For the text-containing cell, return its midpoint in (X, Y) coordinate format. 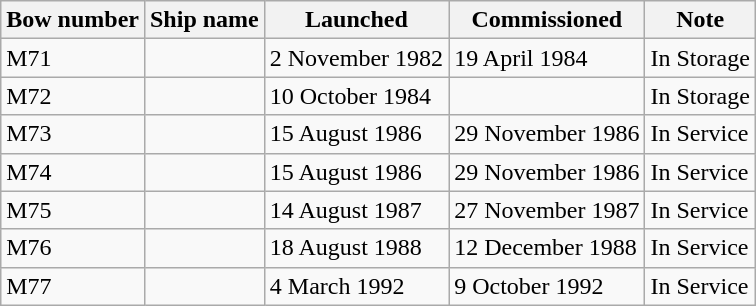
2 November 1982 (356, 58)
M71 (73, 58)
M73 (73, 134)
Commissioned (547, 20)
M77 (73, 286)
Launched (356, 20)
Note (700, 20)
M72 (73, 96)
14 August 1987 (356, 210)
M75 (73, 210)
12 December 1988 (547, 248)
Bow number (73, 20)
M74 (73, 172)
10 October 1984 (356, 96)
27 November 1987 (547, 210)
Ship name (204, 20)
M76 (73, 248)
18 August 1988 (356, 248)
4 March 1992 (356, 286)
9 October 1992 (547, 286)
19 April 1984 (547, 58)
